Return the [X, Y] coordinate for the center point of the cell that contains the specified text.  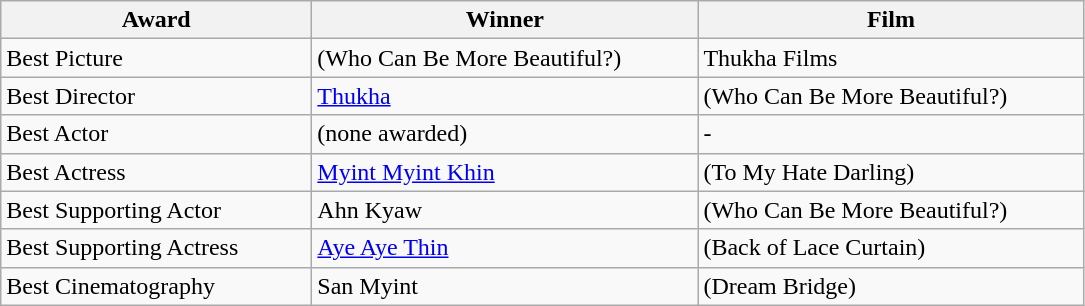
Winner [505, 20]
(To My Hate Darling) [891, 172]
Film [891, 20]
Thukha Films [891, 58]
Thukha [505, 96]
Best Cinematography [156, 286]
Award [156, 20]
Best Actress [156, 172]
Best Supporting Actress [156, 248]
Best Director [156, 96]
San Myint [505, 286]
Best Picture [156, 58]
Myint Myint Khin [505, 172]
(Back of Lace Curtain) [891, 248]
Aye Aye Thin [505, 248]
Best Supporting Actor [156, 210]
Ahn Kyaw [505, 210]
- [891, 134]
Best Actor [156, 134]
(none awarded) [505, 134]
(Dream Bridge) [891, 286]
